Return the (x, y) coordinate for the center point of the cell that contains the specified text.  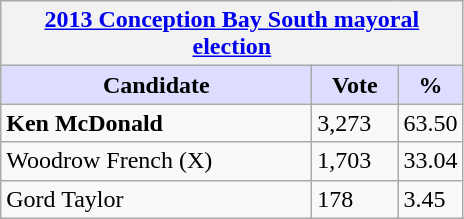
Vote (355, 85)
3,273 (355, 123)
Gord Taylor (156, 199)
63.50 (430, 123)
1,703 (355, 161)
2013 Conception Bay South mayoral election (232, 34)
Candidate (156, 85)
% (430, 85)
33.04 (430, 161)
Woodrow French (X) (156, 161)
178 (355, 199)
Ken McDonald (156, 123)
3.45 (430, 199)
